From the cell containing the given text, extract its center point as [X, Y] coordinate. 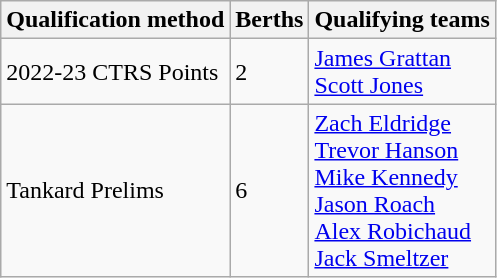
Qualifying teams [402, 20]
6 [270, 190]
Qualification method [116, 20]
Berths [270, 20]
2022-23 CTRS Points [116, 72]
James Grattan Scott Jones [402, 72]
Zach Eldridge Trevor Hanson Mike Kennedy Jason Roach Alex Robichaud Jack Smeltzer [402, 190]
Tankard Prelims [116, 190]
2 [270, 72]
